Search for the cell housing the specified text and yield its (x, y) center coordinate. 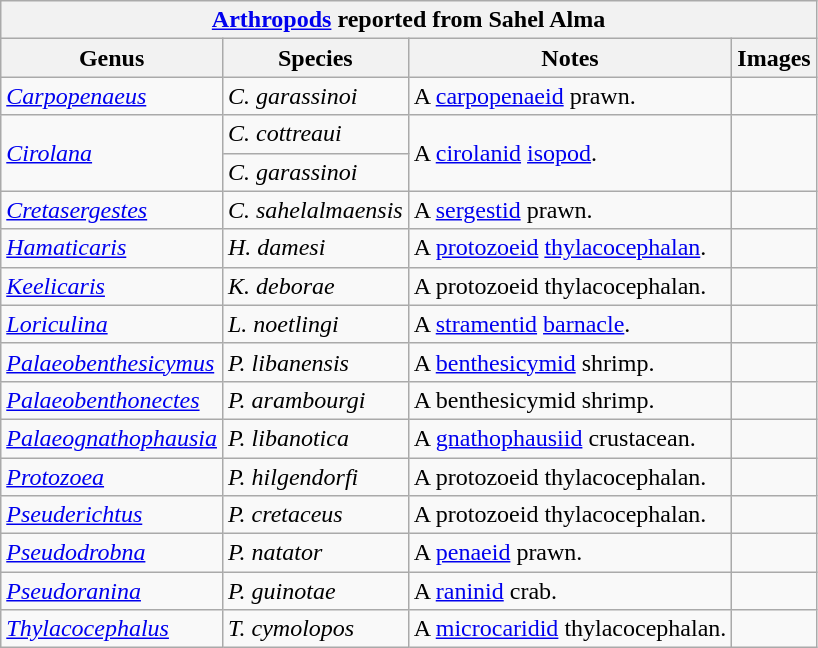
P. libanensis (315, 362)
Hamaticaris (112, 248)
P. guinotae (315, 591)
Palaeobenthonectes (112, 400)
P. natator (315, 553)
L. noetlingi (315, 324)
Protozoea (112, 477)
P. cretaceus (315, 515)
Notes (570, 58)
Arthropods reported from Sahel Alma (408, 20)
Cirolana (112, 153)
P. arambourgi (315, 400)
P. hilgendorfi (315, 477)
Loriculina (112, 324)
Palaeognathophausia (112, 438)
Palaeobenthesicymus (112, 362)
Carpopenaeus (112, 96)
A sergestid prawn. (570, 210)
Keelicaris (112, 286)
Pseuderichtus (112, 515)
Pseudoranina (112, 591)
Thylacocephalus (112, 629)
P. libanotica (315, 438)
T. cymolopos (315, 629)
Pseudodrobna (112, 553)
A carpopenaeid prawn. (570, 96)
Cretasergestes (112, 210)
A stramentid barnacle. (570, 324)
C. cottreaui (315, 134)
H. damesi (315, 248)
Species (315, 58)
C. sahelalmaensis (315, 210)
A raninid crab. (570, 591)
Genus (112, 58)
A penaeid prawn. (570, 553)
A gnathophausiid crustacean. (570, 438)
K. deborae (315, 286)
A cirolanid isopod. (570, 153)
A microcaridid thylacocephalan. (570, 629)
Images (774, 58)
